Return the (X, Y) coordinate for the center point of the cell that contains the specified text.  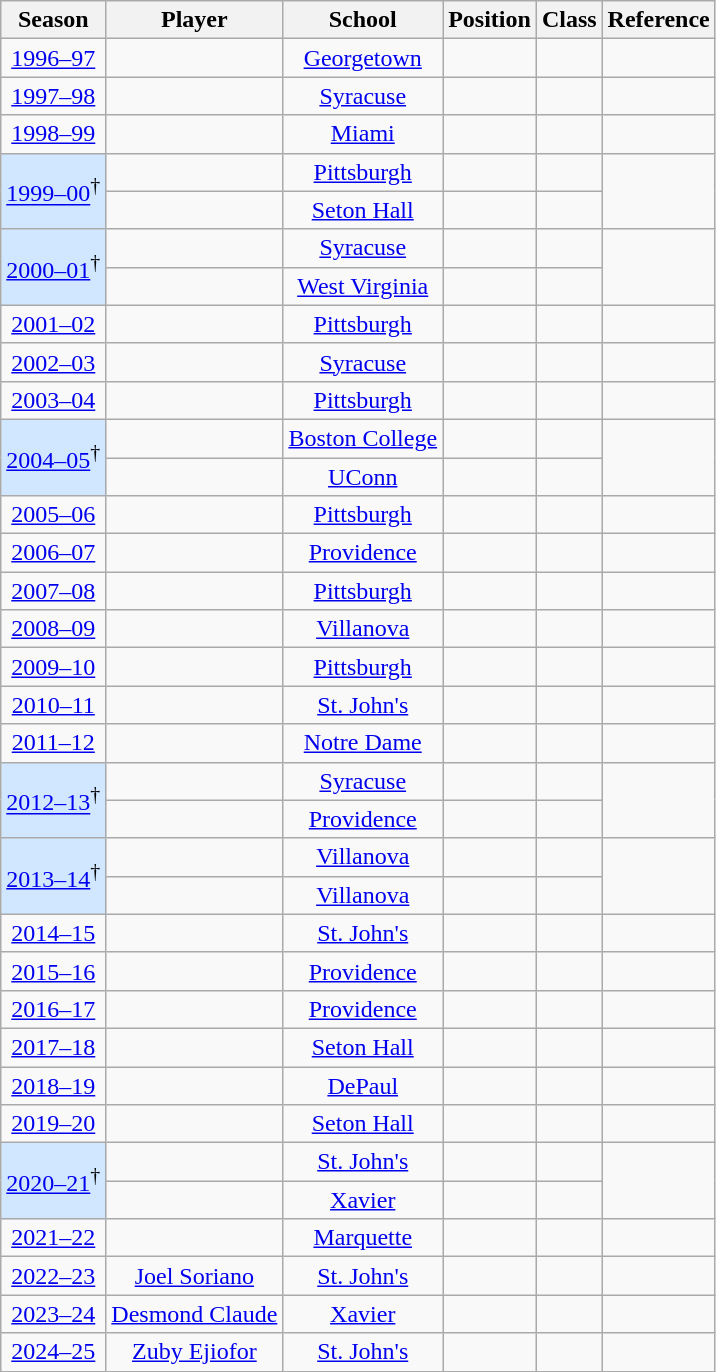
2008–09 (54, 629)
2011–12 (54, 743)
1999–00† (54, 191)
2015–16 (54, 971)
DePaul (363, 1085)
Position (490, 20)
2022–23 (54, 1276)
2005–06 (54, 515)
2001–02 (54, 324)
UConn (363, 477)
Desmond Claude (194, 1314)
Notre Dame (363, 743)
2017–18 (54, 1047)
2020–21† (54, 1181)
West Virginia (363, 286)
2021–22 (54, 1238)
2010–11 (54, 705)
1998–99 (54, 134)
Marquette (363, 1238)
2004–05† (54, 457)
1997–98 (54, 96)
2002–03 (54, 362)
Season (54, 20)
Miami (363, 134)
2009–10 (54, 667)
2018–19 (54, 1085)
Reference (658, 20)
Georgetown (363, 58)
2024–25 (54, 1352)
2012–13† (54, 800)
1996–97 (54, 58)
2013–14† (54, 876)
2016–17 (54, 1009)
Zuby Ejiofor (194, 1352)
2000–01† (54, 267)
School (363, 20)
Player (194, 20)
2019–20 (54, 1124)
Joel Soriano (194, 1276)
Class (569, 20)
2007–08 (54, 591)
2006–07 (54, 553)
Boston College (363, 438)
2023–24 (54, 1314)
2003–04 (54, 400)
2014–15 (54, 933)
